Scan for the cell matching the given text and deliver its [X, Y] coordinate at center. 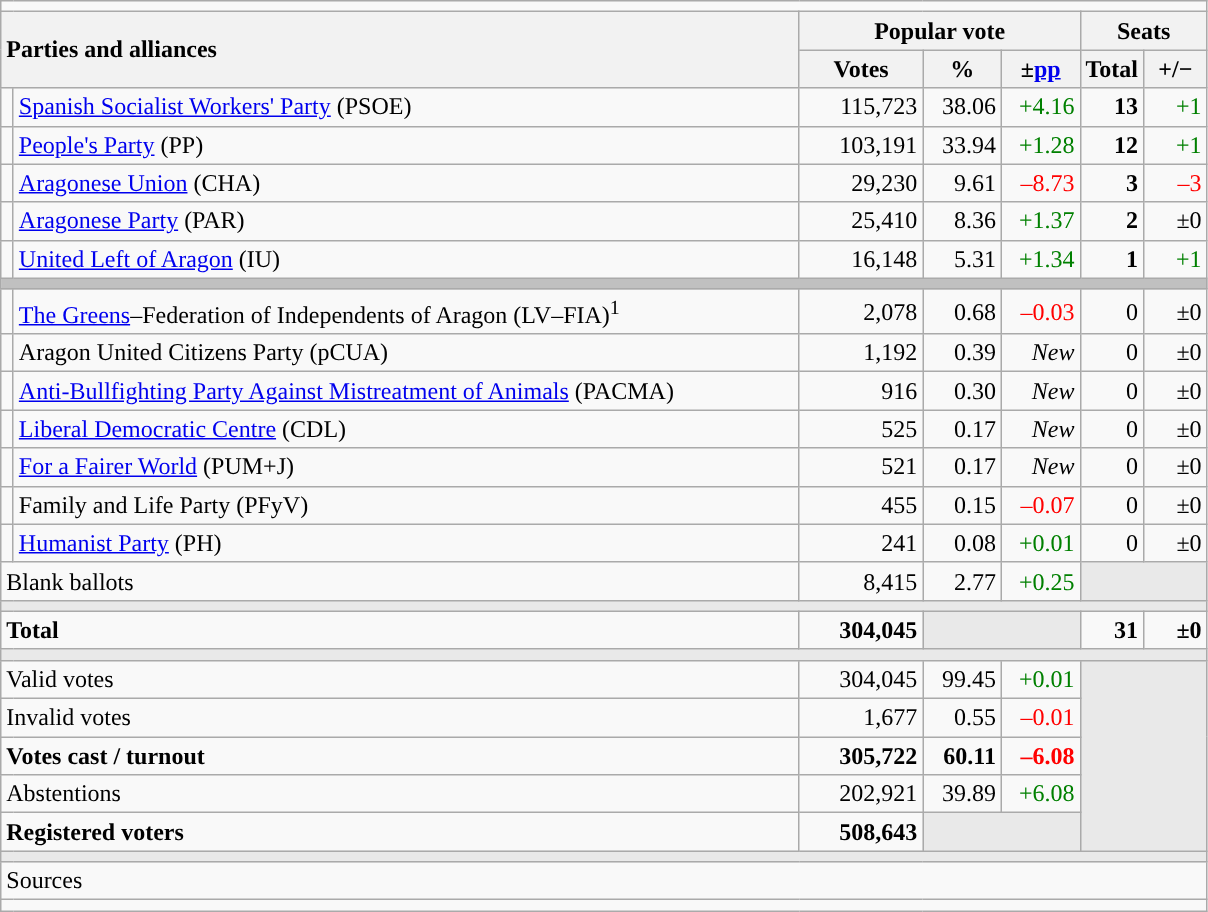
+0.25 [1040, 581]
525 [861, 429]
12 [1112, 145]
Popular vote [940, 31]
People's Party (PP) [406, 145]
Family and Life Party (PFyV) [406, 505]
Registered voters [400, 832]
2 [1112, 221]
25,410 [861, 221]
Anti-Bullfighting Party Against Mistreatment of Animals (PACMA) [406, 391]
For a Fairer World (PUM+J) [406, 467]
Humanist Party (PH) [406, 543]
–0.01 [1040, 718]
9.61 [962, 183]
Votes cast / turnout [400, 756]
Aragonese Party (PAR) [406, 221]
Seats [1144, 31]
–0.07 [1040, 505]
16,148 [861, 259]
39.89 [962, 794]
8.36 [962, 221]
+6.08 [1040, 794]
+1.37 [1040, 221]
2.77 [962, 581]
1 [1112, 259]
60.11 [962, 756]
29,230 [861, 183]
521 [861, 467]
+1.34 [1040, 259]
The Greens–Federation of Independents of Aragon (LV–FIA)1 [406, 312]
Spanish Socialist Workers' Party (PSOE) [406, 107]
0.55 [962, 718]
0.30 [962, 391]
99.45 [962, 679]
–6.08 [1040, 756]
Aragon United Citizens Party (pCUA) [406, 353]
+/− [1176, 69]
–0.03 [1040, 312]
916 [861, 391]
Abstentions [400, 794]
305,722 [861, 756]
Parties and alliances [400, 50]
13 [1112, 107]
3 [1112, 183]
0.15 [962, 505]
103,191 [861, 145]
38.06 [962, 107]
+1.28 [1040, 145]
Invalid votes [400, 718]
0.08 [962, 543]
0.39 [962, 353]
Aragonese Union (CHA) [406, 183]
202,921 [861, 794]
5.31 [962, 259]
1,677 [861, 718]
508,643 [861, 832]
33.94 [962, 145]
241 [861, 543]
Valid votes [400, 679]
–8.73 [1040, 183]
8,415 [861, 581]
2,078 [861, 312]
1,192 [861, 353]
Liberal Democratic Centre (CDL) [406, 429]
455 [861, 505]
% [962, 69]
±pp [1040, 69]
Votes [861, 69]
Blank ballots [400, 581]
Sources [604, 881]
–3 [1176, 183]
United Left of Aragon (IU) [406, 259]
31 [1112, 630]
115,723 [861, 107]
0.68 [962, 312]
+4.16 [1040, 107]
